Output the [x, y] coordinate of the center of the cell containing the given text.  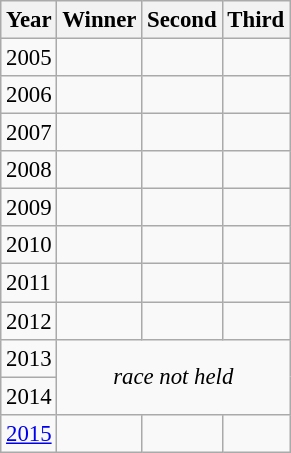
Year [29, 20]
2010 [29, 245]
Second [182, 20]
race not held [174, 376]
2013 [29, 358]
Third [256, 20]
2011 [29, 283]
2005 [29, 58]
2014 [29, 396]
2008 [29, 170]
2015 [29, 433]
2012 [29, 321]
2009 [29, 208]
2006 [29, 95]
Winner [100, 20]
2007 [29, 133]
